Determine the [x, y] coordinate at the center of the cell enclosing the given text.  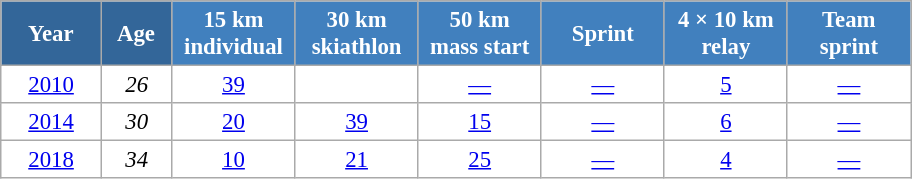
Year [52, 34]
2014 [52, 122]
21 [356, 160]
30 [136, 122]
Age [136, 34]
15 [480, 122]
30 km skiathlon [356, 34]
4 × 10 km relay [726, 34]
20 [234, 122]
34 [136, 160]
50 km mass start [480, 34]
10 [234, 160]
15 km individual [234, 34]
26 [136, 85]
4 [726, 160]
Sprint [602, 34]
25 [480, 160]
2018 [52, 160]
5 [726, 85]
Team sprint [848, 34]
6 [726, 122]
2010 [52, 85]
